From the cell containing the given text, extract its center point as (X, Y) coordinate. 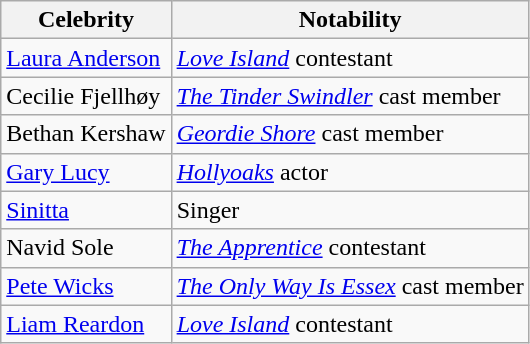
The Apprentice contestant (350, 248)
Sinitta (86, 210)
Cecilie Fjellhøy (86, 96)
Bethan Kershaw (86, 134)
Laura Anderson (86, 58)
The Only Way Is Essex cast member (350, 286)
Geordie Shore cast member (350, 134)
Liam Reardon (86, 324)
Pete Wicks (86, 286)
Notability (350, 20)
Hollyoaks actor (350, 172)
Celebrity (86, 20)
Singer (350, 210)
Gary Lucy (86, 172)
Navid Sole (86, 248)
The Tinder Swindler cast member (350, 96)
